Determine the (x, y) coordinate at the center of the cell enclosing the given text.  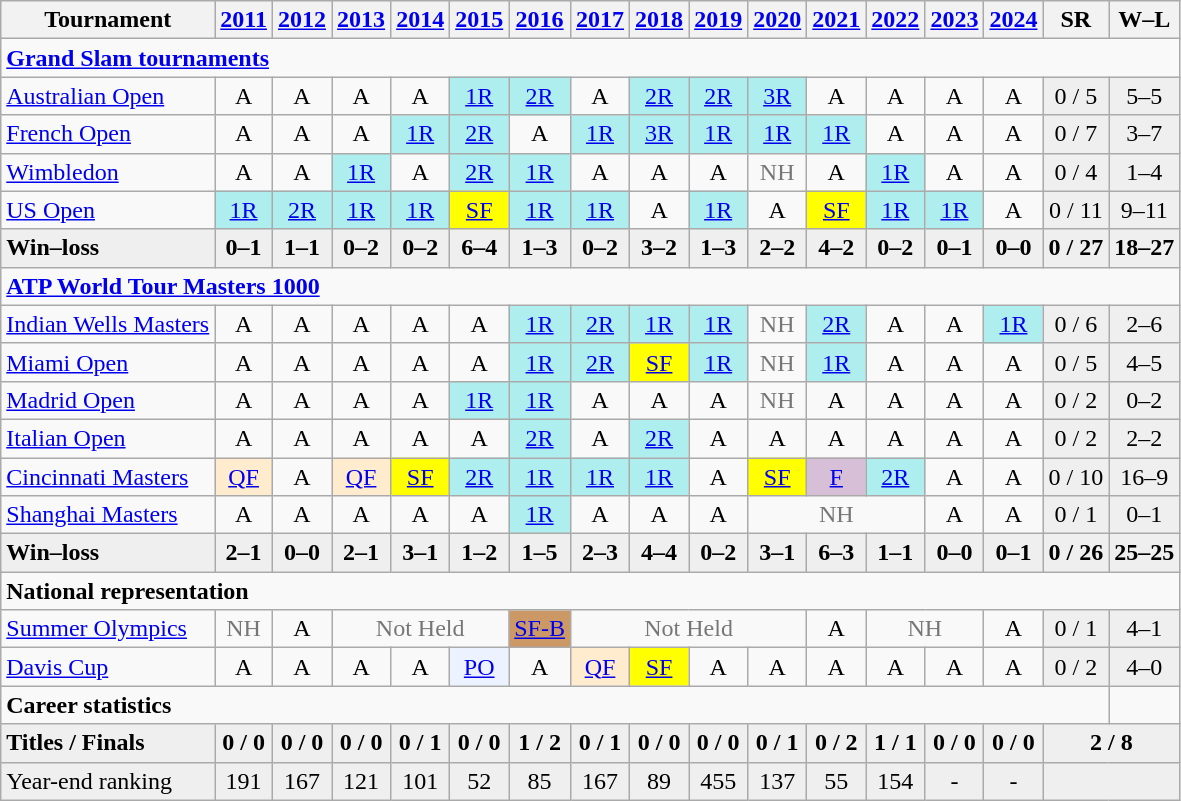
Madrid Open (108, 400)
3–7 (1144, 134)
F (836, 477)
French Open (108, 134)
2017 (600, 20)
101 (420, 781)
Summer Olympics (108, 629)
Australian Open (108, 96)
121 (362, 781)
2–3 (600, 553)
9–11 (1144, 210)
0 / 4 (1076, 172)
PO (480, 667)
Year-end ranking (108, 781)
Davis Cup (108, 667)
52 (480, 781)
2012 (302, 20)
Tournament (108, 20)
154 (896, 781)
0 / 26 (1076, 553)
W–L (1144, 20)
0 / 11 (1076, 210)
0 / 7 (1076, 134)
0 / 6 (1076, 324)
ATP World Tour Masters 1000 (590, 286)
2020 (778, 20)
US Open (108, 210)
National representation (590, 591)
2019 (718, 20)
1–5 (540, 553)
89 (660, 781)
2014 (420, 20)
2018 (660, 20)
SR (1076, 20)
2015 (480, 20)
85 (540, 781)
5–5 (1144, 96)
137 (778, 781)
455 (718, 781)
2013 (362, 20)
0 / 27 (1076, 248)
6–4 (480, 248)
1–2 (480, 553)
4–1 (1144, 629)
16–9 (1144, 477)
18–27 (1144, 248)
Wimbledon (108, 172)
2016 (540, 20)
0 / 10 (1076, 477)
1 / 1 (896, 743)
3–2 (660, 248)
191 (244, 781)
Miami Open (108, 362)
25–25 (1144, 553)
Italian Open (108, 438)
2024 (1014, 20)
1 / 2 (540, 743)
4–4 (660, 553)
4–0 (1144, 667)
SF-B (540, 629)
Cincinnati Masters (108, 477)
2021 (836, 20)
1–4 (1144, 172)
Titles / Finals (108, 743)
2023 (954, 20)
2011 (244, 20)
2 / 8 (1112, 743)
2022 (896, 20)
55 (836, 781)
6–3 (836, 553)
4–2 (836, 248)
Indian Wells Masters (108, 324)
2–6 (1144, 324)
Grand Slam tournaments (590, 58)
4–5 (1144, 362)
Career statistics (555, 705)
Shanghai Masters (108, 515)
